From the cell containing the given text, extract its center point as [X, Y] coordinate. 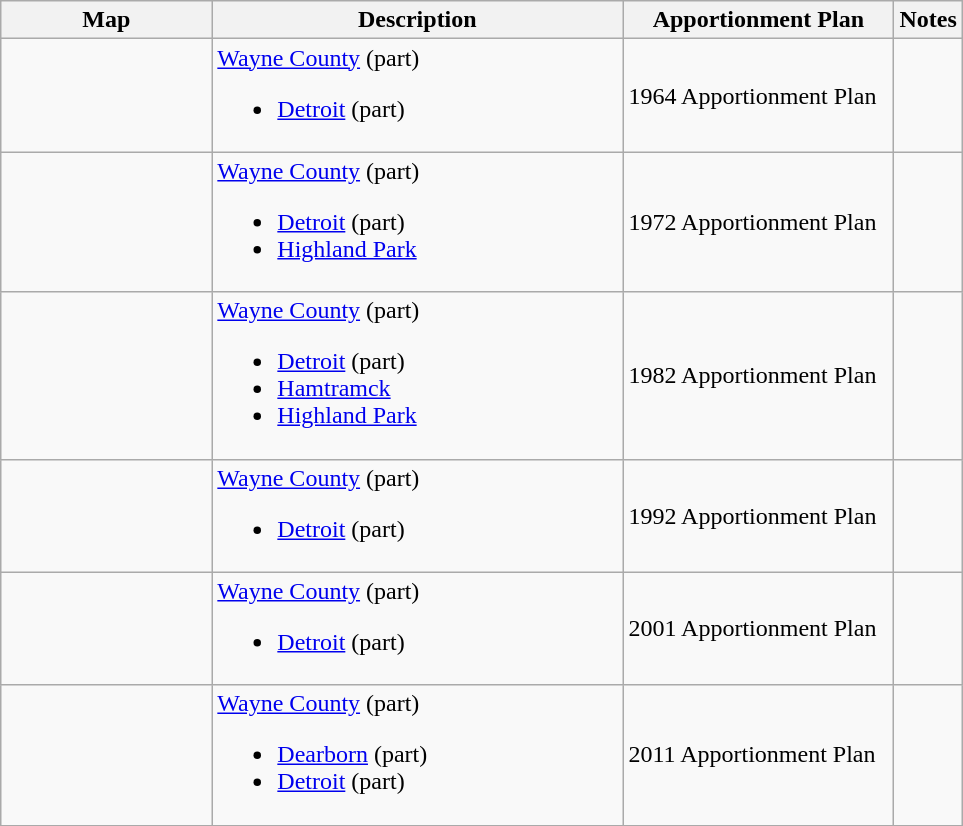
Notes [928, 20]
Wayne County (part)Dearborn (part)Detroit (part) [418, 755]
1992 Apportionment Plan [758, 516]
Map [106, 20]
Wayne County (part)Detroit (part)Highland Park [418, 222]
Apportionment Plan [758, 20]
Wayne County (part)Detroit (part)HamtramckHighland Park [418, 376]
Description [418, 20]
1982 Apportionment Plan [758, 376]
2001 Apportionment Plan [758, 628]
1964 Apportionment Plan [758, 96]
2011 Apportionment Plan [758, 755]
1972 Apportionment Plan [758, 222]
